Extract the [X, Y] coordinate from the center of the cell holding the provided text.  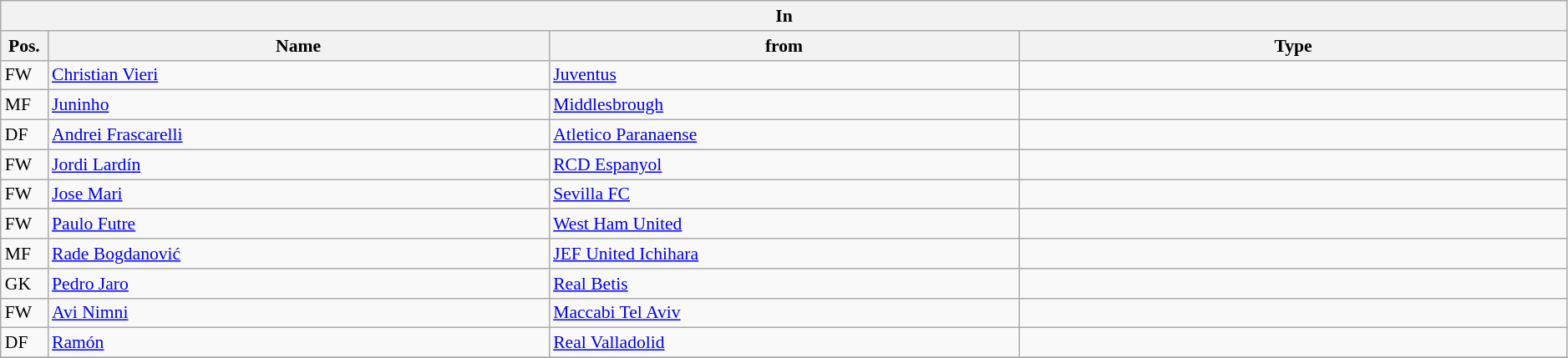
GK [24, 284]
JEF United Ichihara [784, 254]
Name [298, 46]
Rade Bogdanović [298, 254]
Jose Mari [298, 194]
Real Valladolid [784, 343]
Sevilla FC [784, 194]
Christian Vieri [298, 75]
Pos. [24, 46]
Maccabi Tel Aviv [784, 313]
Real Betis [784, 284]
West Ham United [784, 224]
Ramón [298, 343]
Type [1293, 46]
Atletico Paranaense [784, 135]
Jordi Lardín [298, 164]
Juventus [784, 75]
Paulo Futre [298, 224]
Avi Nimni [298, 313]
Juninho [298, 105]
Andrei Frascarelli [298, 135]
Middlesbrough [784, 105]
Pedro Jaro [298, 284]
RCD Espanyol [784, 164]
In [784, 16]
from [784, 46]
